Search for the cell housing the specified text and yield its (x, y) center coordinate. 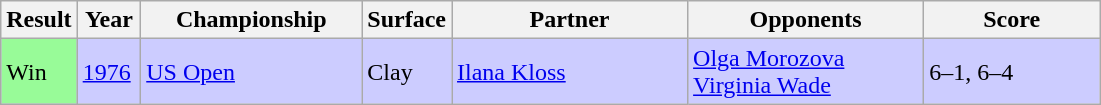
Year (109, 20)
1976 (109, 72)
Win (39, 72)
Olga Morozova Virginia Wade (806, 72)
Ilana Kloss (570, 72)
Score (1012, 20)
Opponents (806, 20)
6–1, 6–4 (1012, 72)
Partner (570, 20)
Surface (407, 20)
US Open (252, 72)
Result (39, 20)
Championship (252, 20)
Clay (407, 72)
